Output the [x, y] coordinate of the center of the cell containing the given text.  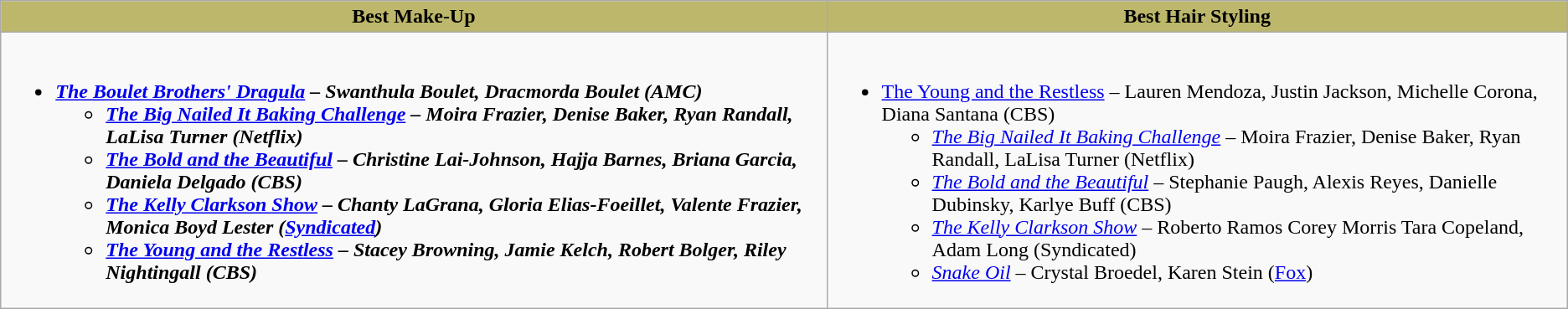
Best Make-Up [414, 17]
Best Hair Styling [1197, 17]
